Scan for the cell matching the given text and deliver its (x, y) coordinate at center. 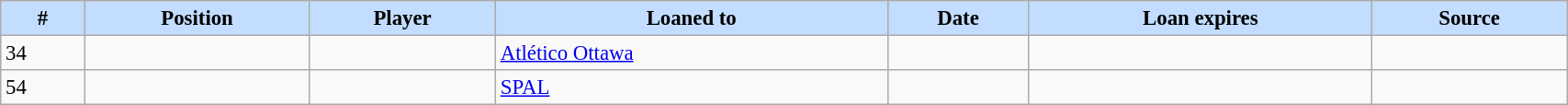
Player (402, 18)
Atlético Ottawa (691, 53)
Loaned to (691, 18)
Source (1470, 18)
Date (958, 18)
SPAL (691, 87)
Position (197, 18)
34 (43, 53)
Loan expires (1201, 18)
54 (43, 87)
# (43, 18)
